Return the (X, Y) coordinate for the center point of the cell that contains the specified text.  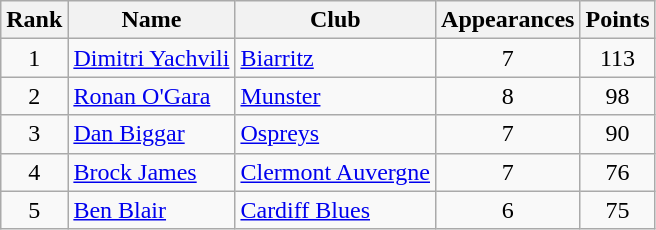
Ronan O'Gara (152, 96)
Club (336, 20)
Clermont Auvergne (336, 172)
Ben Blair (152, 210)
Appearances (508, 20)
90 (618, 134)
76 (618, 172)
8 (508, 96)
75 (618, 210)
5 (34, 210)
Brock James (152, 172)
Dimitri Yachvili (152, 58)
Points (618, 20)
Dan Biggar (152, 134)
113 (618, 58)
1 (34, 58)
Rank (34, 20)
4 (34, 172)
6 (508, 210)
3 (34, 134)
Name (152, 20)
Munster (336, 96)
Ospreys (336, 134)
Cardiff Blues (336, 210)
2 (34, 96)
98 (618, 96)
Biarritz (336, 58)
